Pinpoint the cell where the given text exists, returning its [X, Y] midpoint coordinate. 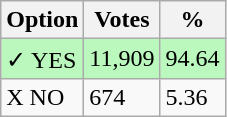
% [192, 20]
94.64 [192, 59]
Votes [122, 20]
✓ YES [42, 59]
5.36 [192, 97]
Option [42, 20]
674 [122, 97]
11,909 [122, 59]
X NO [42, 97]
